Locate the cell with the specified text and output its [X, Y] center coordinate. 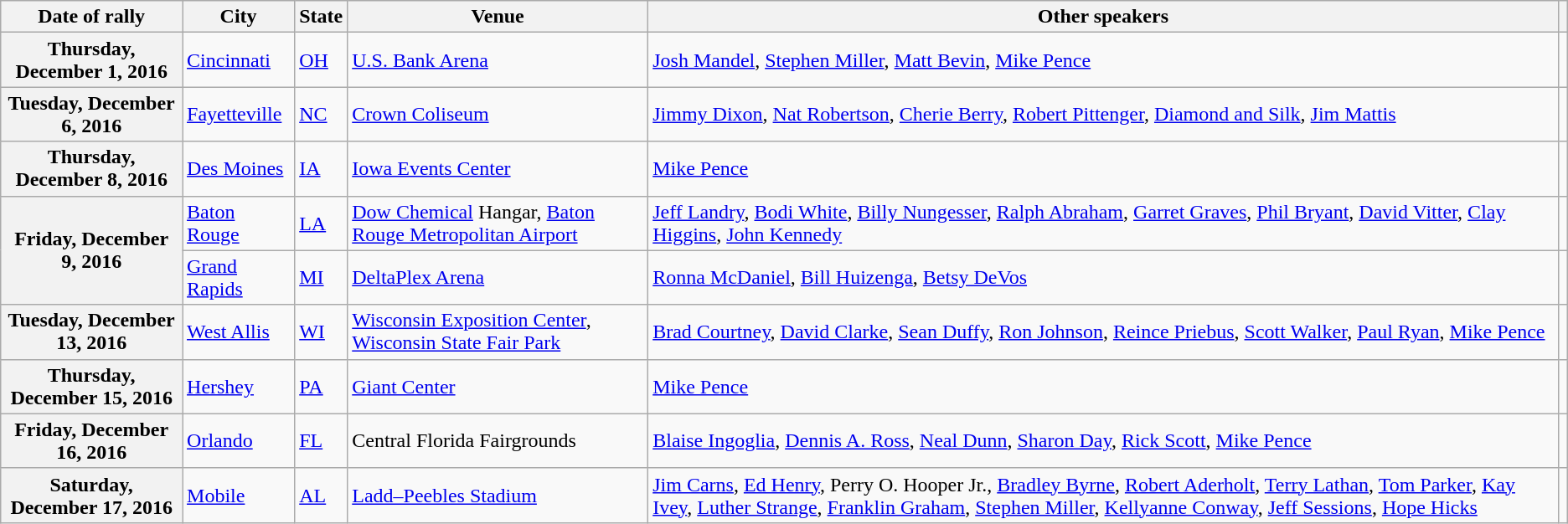
West Allis [239, 331]
Cincinnati [239, 60]
Ronna McDaniel, Bill Huizenga, Betsy DeVos [1103, 278]
FL [322, 440]
Iowa Events Center [498, 169]
Jimmy Dixon, Nat Robertson, Cherie Berry, Robert Pittenger, Diamond and Silk, Jim Mattis [1103, 114]
Thursday, December 8, 2016 [92, 169]
City [239, 17]
Fayetteville [239, 114]
Friday, December 9, 2016 [92, 250]
PA [322, 387]
Hershey [239, 387]
Ladd–Peebles Stadium [498, 496]
AL [322, 496]
Date of rally [92, 17]
NC [322, 114]
Venue [498, 17]
Thursday, December 1, 2016 [92, 60]
DeltaPlex Arena [498, 278]
OH [322, 60]
IA [322, 169]
Friday, December 16, 2016 [92, 440]
Wisconsin Exposition Center, Wisconsin State Fair Park [498, 331]
Josh Mandel, Stephen Miller, Matt Bevin, Mike Pence [1103, 60]
Orlando [239, 440]
Central Florida Fairgrounds [498, 440]
U.S. Bank Arena [498, 60]
Blaise Ingoglia, Dennis A. Ross, Neal Dunn, Sharon Day, Rick Scott, Mike Pence [1103, 440]
Grand Rapids [239, 278]
Des Moines [239, 169]
Dow Chemical Hangar, Baton Rouge Metropolitan Airport [498, 223]
WI [322, 331]
Tuesday, December 13, 2016 [92, 331]
Giant Center [498, 387]
Baton Rouge [239, 223]
Brad Courtney, David Clarke, Sean Duffy, Ron Johnson, Reince Priebus, Scott Walker, Paul Ryan, Mike Pence [1103, 331]
Tuesday, December 6, 2016 [92, 114]
Crown Coliseum [498, 114]
Mobile [239, 496]
LA [322, 223]
MI [322, 278]
Other speakers [1103, 17]
State [322, 17]
Thursday, December 15, 2016 [92, 387]
Saturday, December 17, 2016 [92, 496]
Jeff Landry, Bodi White, Billy Nungesser, Ralph Abraham, Garret Graves, Phil Bryant, David Vitter, Clay Higgins, John Kennedy [1103, 223]
